Return the [x, y] coordinate for the center point of the cell that contains the specified text.  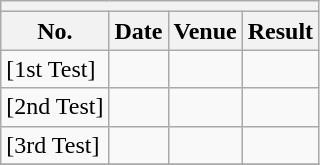
[3rd Test] [55, 145]
[2nd Test] [55, 107]
Venue [205, 31]
No. [55, 31]
[1st Test] [55, 69]
Date [138, 31]
Result [280, 31]
